Identify which cell holds the provided text, then report its [X, Y] central coordinate. 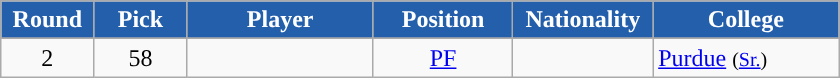
Nationality [583, 20]
Player [280, 20]
PF [443, 58]
58 [140, 58]
College [746, 20]
Pick [140, 20]
2 [48, 58]
Round [48, 20]
Purdue (Sr.) [746, 58]
Position [443, 20]
